Pinpoint the cell where the given text exists, returning its (X, Y) midpoint coordinate. 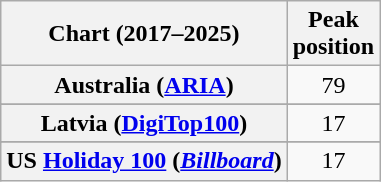
Chart (2017–2025) (144, 34)
79 (333, 85)
Latvia (DigiTop100) (144, 123)
Peakposition (333, 34)
Australia (ARIA) (144, 85)
US Holiday 100 (Billboard) (144, 161)
